Return the (X, Y) coordinate for the center point of the cell that contains the specified text.  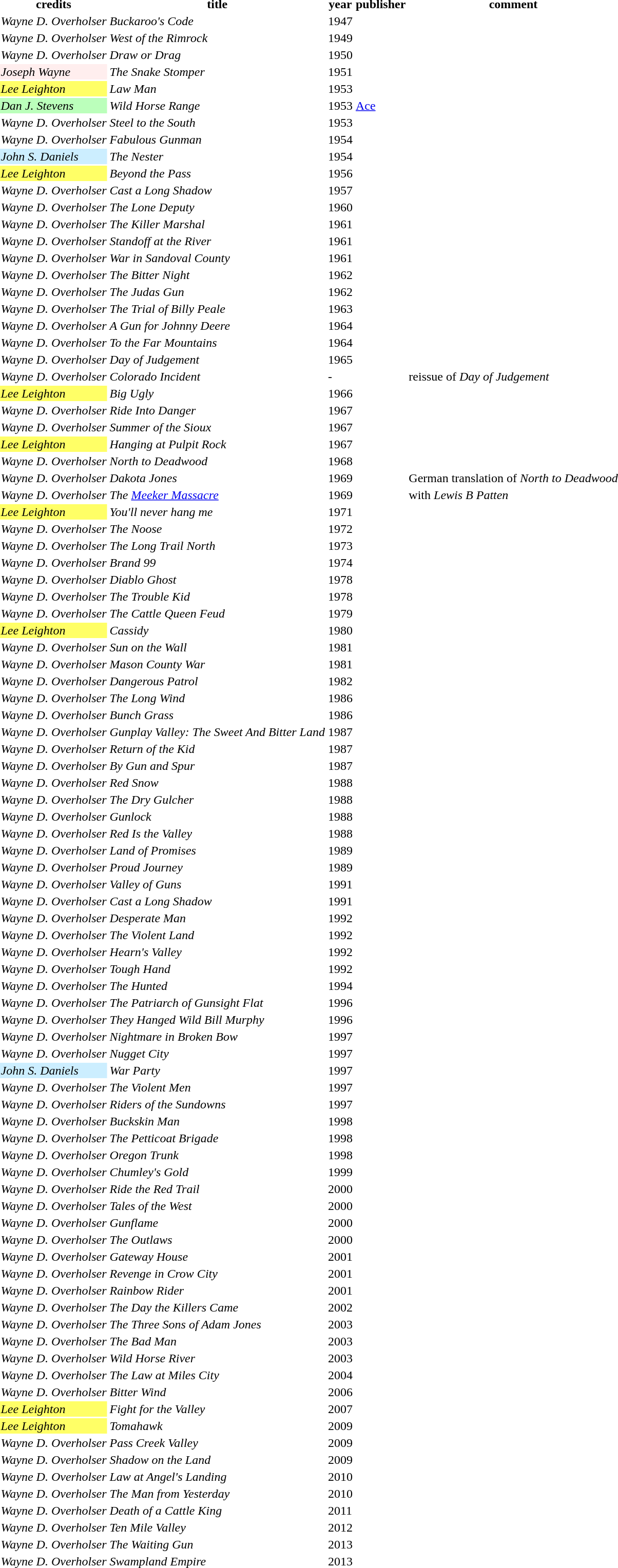
Gunflame (218, 1223)
Law Man (218, 89)
The Nester (218, 156)
Beyond the Pass (218, 173)
Bunch Grass (218, 715)
Colorado Incident (218, 376)
1950 (340, 55)
Riders of the Sundowns (218, 1104)
Red Is the Valley (218, 833)
Oregon Trunk (218, 1155)
2012 (340, 1527)
The Petticoat Brigade (218, 1138)
1972 (340, 529)
Buckskin Man (218, 1121)
Revenge in Crow City (218, 1274)
Shadow on the Land (218, 1460)
You'll never hang me (218, 512)
The Long Trail North (218, 546)
Brand 99 (218, 563)
Steel to the South (218, 123)
1999 (340, 1172)
Gunplay Valley: The Sweet And Bitter Land (218, 732)
A Gun for Johnny Deere (218, 326)
Valley of Guns (218, 884)
Fight for the Valley (218, 1409)
Red Snow (218, 783)
1968 (340, 461)
2011 (340, 1511)
Draw or Drag (218, 55)
Nightmare in Broken Bow (218, 1037)
The Bad Man (218, 1341)
1949 (340, 38)
The Law at Miles City (218, 1375)
1971 (340, 512)
1979 (340, 613)
The Noose (218, 529)
Buckaroo's Code (218, 21)
The Meeker Massacre (218, 495)
The Hunted (218, 986)
Day of Judgement (218, 360)
Desperate Man (218, 918)
1973 (340, 546)
Law at Angel's Landing (218, 1477)
Tough Hand (218, 969)
Gateway House (218, 1257)
Ace (380, 106)
Cassidy (218, 630)
Pass Creek Valley (218, 1443)
Diablo Ghost (218, 580)
Mason County War (218, 664)
Hanging at Pulpit Rock (218, 444)
Fabulous Gunman (218, 140)
- (340, 376)
1980 (340, 630)
Dan J. Stevens (53, 106)
Rainbow Rider (218, 1291)
1994 (340, 986)
Wild Horse Range (218, 106)
Chumley's Gold (218, 1172)
To the Far Mountains (218, 343)
Ride Into Danger (218, 410)
War Party (218, 1070)
Return of the Kid (218, 749)
Dangerous Patrol (218, 681)
The Bitter Night (218, 275)
The Outlaws (218, 1240)
2004 (340, 1375)
The Lone Deputy (218, 207)
The Man from Yesterday (218, 1494)
The Violent Men (218, 1087)
The Killer Marshal (218, 224)
By Gun and Spur (218, 766)
2007 (340, 1409)
The Violent Land (218, 935)
The Day the Killers Came (218, 1307)
1947 (340, 21)
Summer of the Sioux (218, 427)
Gunlock (218, 817)
The Three Sons of Adam Jones (218, 1324)
The Dry Gulcher (218, 800)
Hearn's Valley (218, 952)
The Judas Gun (218, 292)
The Waiting Gun (218, 1544)
1982 (340, 681)
Proud Journey (218, 867)
Bitter Wind (218, 1392)
The Cattle Queen Feud (218, 613)
Sun on the Wall (218, 647)
War in Sandoval County (218, 258)
Tomahawk (218, 1426)
Dakota Jones (218, 478)
1966 (340, 393)
Wild Horse River (218, 1358)
2013 (340, 1544)
1963 (340, 309)
Big Ugly (218, 393)
The Snake Stomper (218, 72)
The Long Wind (218, 698)
2002 (340, 1307)
Standoff at the River (218, 241)
They Hanged Wild Bill Murphy (218, 1020)
Nugget City (218, 1054)
The Patriarch of Gunsight Flat (218, 1003)
Death of a Cattle King (218, 1511)
Land of Promises (218, 850)
North to Deadwood (218, 461)
Ten Mile Valley (218, 1527)
1974 (340, 563)
The Trial of Billy Peale (218, 309)
Ride the Red Trail (218, 1189)
2006 (340, 1392)
1957 (340, 190)
1951 (340, 72)
1960 (340, 207)
West of the Rimrock (218, 38)
1965 (340, 360)
Joseph Wayne (53, 72)
The Trouble Kid (218, 597)
Tales of the West (218, 1206)
1956 (340, 173)
